From the cell containing the given text, extract its center point as (x, y) coordinate. 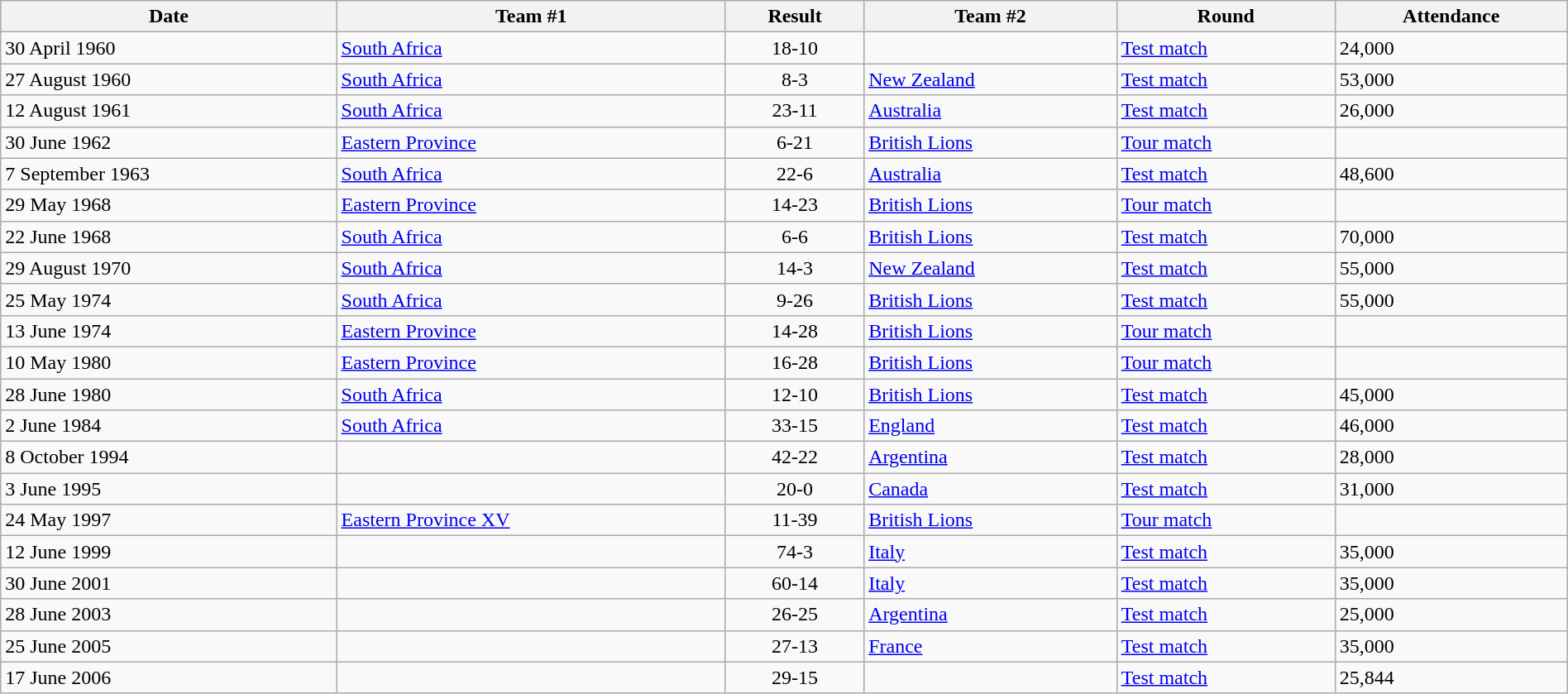
30 April 1960 (169, 48)
12 August 1961 (169, 111)
46,000 (1451, 426)
27 August 1960 (169, 79)
8 October 1994 (169, 457)
33-15 (794, 426)
70,000 (1451, 237)
18-10 (794, 48)
Team #1 (531, 17)
22-6 (794, 174)
24 May 1997 (169, 520)
28 June 2003 (169, 615)
53,000 (1451, 79)
17 June 2006 (169, 677)
29-15 (794, 677)
74-3 (794, 552)
26,000 (1451, 111)
30 June 1962 (169, 142)
22 June 1968 (169, 237)
23-11 (794, 111)
12-10 (794, 395)
Date (169, 17)
13 June 1974 (169, 331)
2 June 1984 (169, 426)
26-25 (794, 615)
27-13 (794, 646)
8-3 (794, 79)
30 June 2001 (169, 583)
Attendance (1451, 17)
Result (794, 17)
10 May 1980 (169, 362)
9-26 (794, 299)
29 May 1968 (169, 205)
12 June 1999 (169, 552)
11-39 (794, 520)
25 June 2005 (169, 646)
6-6 (794, 237)
England (991, 426)
25,000 (1451, 615)
Round (1226, 17)
48,600 (1451, 174)
7 September 1963 (169, 174)
14-28 (794, 331)
Eastern Province XV (531, 520)
Canada (991, 489)
3 June 1995 (169, 489)
20-0 (794, 489)
14-3 (794, 268)
60-14 (794, 583)
29 August 1970 (169, 268)
42-22 (794, 457)
Team #2 (991, 17)
28,000 (1451, 457)
31,000 (1451, 489)
45,000 (1451, 395)
6-21 (794, 142)
28 June 1980 (169, 395)
France (991, 646)
16-28 (794, 362)
24,000 (1451, 48)
25,844 (1451, 677)
25 May 1974 (169, 299)
14-23 (794, 205)
